Provide the (x, y) coordinate of the cell's center where the given text is located.  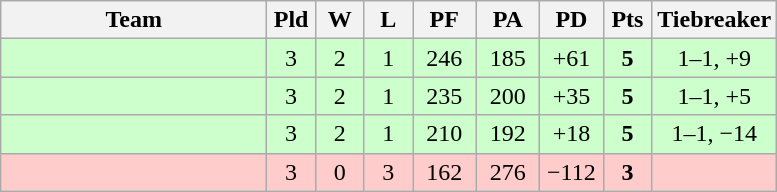
1–1, −14 (714, 134)
Team (134, 20)
276 (508, 172)
185 (508, 58)
192 (508, 134)
Pts (628, 20)
W (340, 20)
+61 (572, 58)
1–1, +5 (714, 96)
235 (444, 96)
−112 (572, 172)
246 (444, 58)
L (388, 20)
Tiebreaker (714, 20)
+18 (572, 134)
0 (340, 172)
Pld (292, 20)
1–1, +9 (714, 58)
210 (444, 134)
PF (444, 20)
PA (508, 20)
162 (444, 172)
PD (572, 20)
200 (508, 96)
+35 (572, 96)
